For the text-containing cell, return its midpoint in (X, Y) coordinate format. 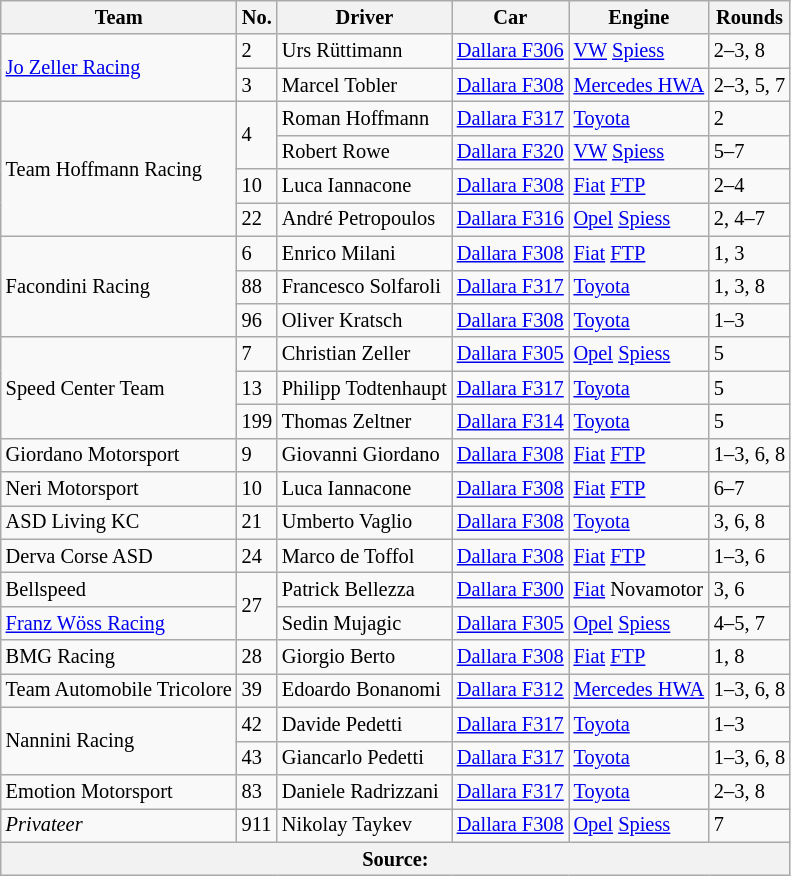
Driver (364, 17)
Sedin Mujagic (364, 623)
4–5, 7 (750, 623)
911 (257, 825)
Enrico Milani (364, 253)
Marcel Tobler (364, 85)
6 (257, 253)
Patrick Bellezza (364, 589)
39 (257, 690)
Dallara F314 (510, 421)
Dallara F316 (510, 219)
1, 8 (750, 657)
Facondini Racing (119, 286)
Marco de Toffol (364, 556)
28 (257, 657)
Dallara F312 (510, 690)
22 (257, 219)
83 (257, 791)
Umberto Vaglio (364, 522)
27 (257, 606)
Team Automobile Tricolore (119, 690)
Dallara F300 (510, 589)
2, 4–7 (750, 219)
13 (257, 388)
Jo Zeller Racing (119, 68)
André Petropoulos (364, 219)
Nikolay Taykev (364, 825)
199 (257, 421)
Nannini Racing (119, 740)
Team Hoffmann Racing (119, 168)
Daniele Radrizzani (364, 791)
Neri Motorsport (119, 489)
Oliver Kratsch (364, 320)
No. (257, 17)
Team (119, 17)
Davide Pedetti (364, 724)
Bellspeed (119, 589)
Engine (639, 17)
2–4 (750, 186)
42 (257, 724)
Dallara F306 (510, 51)
43 (257, 758)
5–7 (750, 152)
1, 3, 8 (750, 287)
Dallara F320 (510, 152)
4 (257, 134)
3, 6 (750, 589)
Urs Rüttimann (364, 51)
Christian Zeller (364, 354)
6–7 (750, 489)
88 (257, 287)
Thomas Zeltner (364, 421)
Franz Wöss Racing (119, 623)
ASD Living KC (119, 522)
2–3, 5, 7 (750, 85)
Derva Corse ASD (119, 556)
1–3, 6 (750, 556)
Robert Rowe (364, 152)
Giancarlo Pedetti (364, 758)
Emotion Motorsport (119, 791)
96 (257, 320)
Philipp Todtenhaupt (364, 388)
Rounds (750, 17)
3, 6, 8 (750, 522)
Roman Hoffmann (364, 118)
Car (510, 17)
Source: (396, 859)
24 (257, 556)
BMG Racing (119, 657)
Francesco Solfaroli (364, 287)
Fiat Novamotor (639, 589)
Giovanni Giordano (364, 455)
Edoardo Bonanomi (364, 690)
Speed Center Team (119, 388)
3 (257, 85)
9 (257, 455)
Giordano Motorsport (119, 455)
Giorgio Berto (364, 657)
21 (257, 522)
1, 3 (750, 253)
Privateer (119, 825)
